For the text-containing cell, return its midpoint in (X, Y) coordinate format. 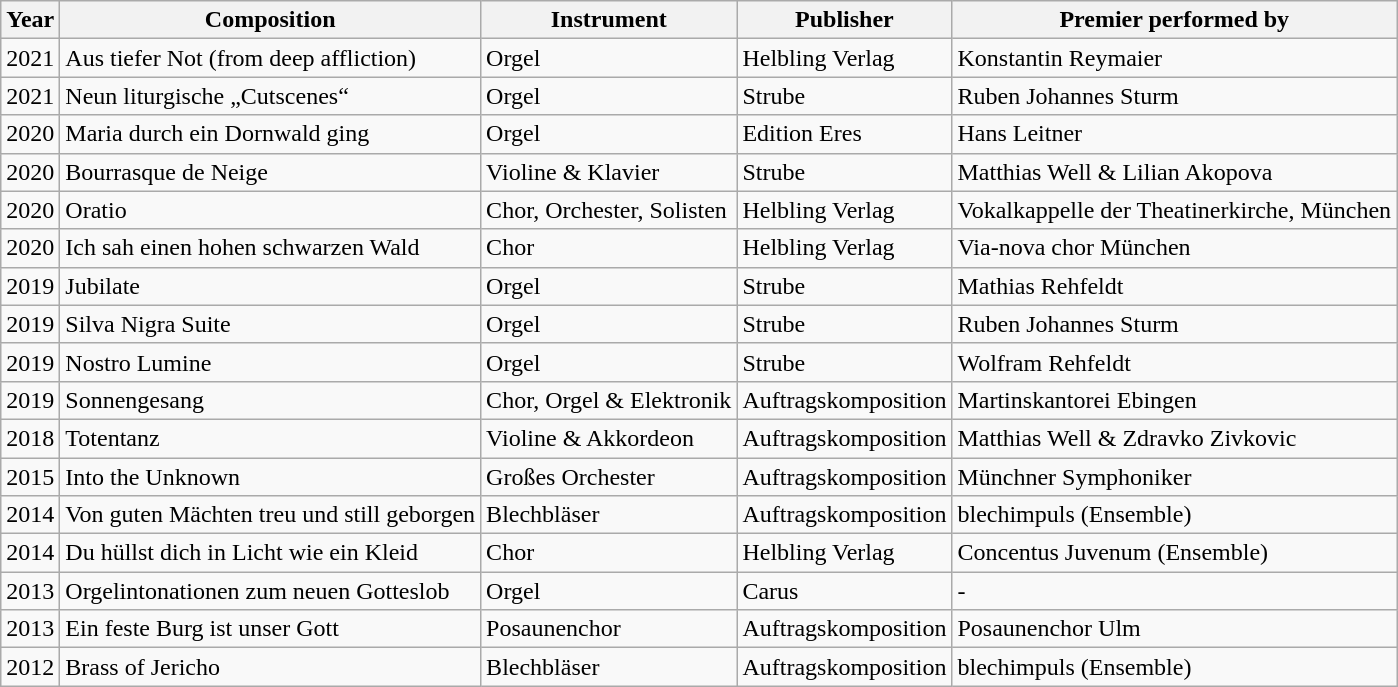
Aus tiefer Not (from deep affliction) (270, 58)
Maria durch ein Dornwald ging (270, 134)
Matthias Well & Lilian Akopova (1174, 172)
Orgelintonationen zum neuen Gotteslob (270, 591)
Sonnengesang (270, 400)
Martinskantorei Ebingen (1174, 400)
Year (30, 20)
Konstantin Reymaier (1174, 58)
Chor, Orchester, Solisten (609, 210)
Publisher (844, 20)
Mathias Rehfeldt (1174, 286)
Von guten Mächten treu und still geborgen (270, 515)
Jubilate (270, 286)
Oratio (270, 210)
Premier performed by (1174, 20)
Carus (844, 591)
Ein feste Burg ist unser Gott (270, 629)
Matthias Well & Zdravko Zivkovic (1174, 438)
Into the Unknown (270, 477)
Violine & Akkordeon (609, 438)
Münchner Symphoniker (1174, 477)
Bourrasque de Neige (270, 172)
Concentus Juvenum (Ensemble) (1174, 553)
Posaunenchor (609, 629)
Edition Eres (844, 134)
2018 (30, 438)
Instrument (609, 20)
Hans Leitner (1174, 134)
Wolfram Rehfeldt (1174, 362)
Brass of Jericho (270, 667)
Großes Orchester (609, 477)
Composition (270, 20)
Silva Nigra Suite (270, 324)
Du hüllst dich in Licht wie ein Kleid (270, 553)
Violine & Klavier (609, 172)
Chor, Orgel & Elektronik (609, 400)
Posaunenchor Ulm (1174, 629)
Ich sah einen hohen schwarzen Wald (270, 248)
2012 (30, 667)
Nostro Lumine (270, 362)
Vokalkappelle der Theatinerkirche, München (1174, 210)
- (1174, 591)
2015 (30, 477)
Totentanz (270, 438)
Via-nova chor München (1174, 248)
Neun liturgische „Cutscenes“ (270, 96)
